From the cell containing the given text, extract its center point as (X, Y) coordinate. 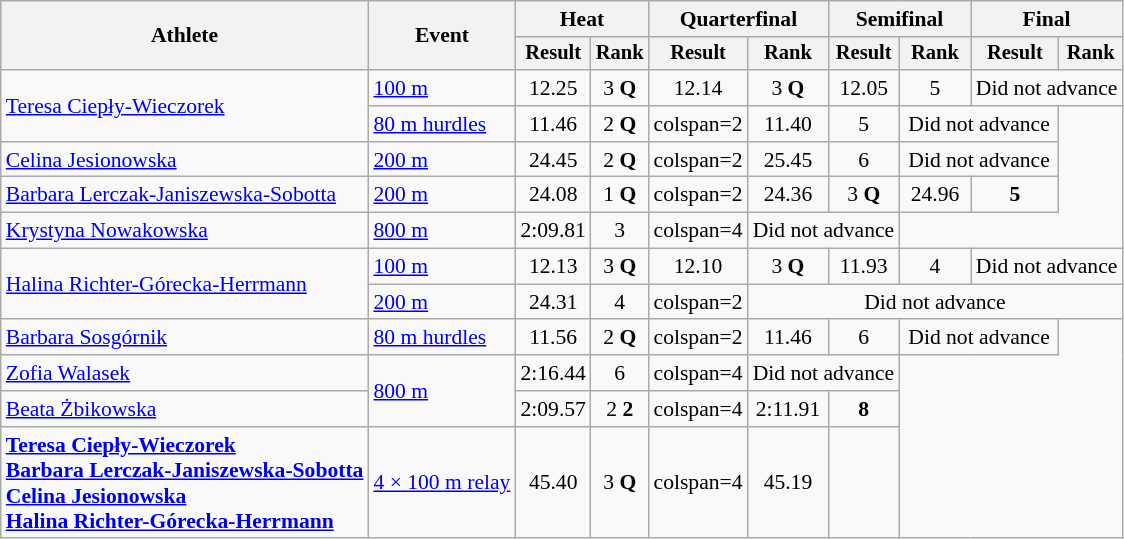
Final (1047, 19)
Beata Żbikowska (185, 409)
Event (442, 36)
Heat (582, 19)
12.10 (698, 267)
24.96 (935, 195)
Teresa Ciepły-Wieczorek (185, 106)
Semifinal (899, 19)
24.36 (788, 195)
24.08 (552, 195)
2 2 (620, 409)
4 × 100 m relay (442, 483)
3 (620, 231)
2:09.81 (552, 231)
12.25 (552, 88)
12.05 (864, 88)
Athlete (185, 36)
11.56 (552, 338)
12.14 (698, 88)
24.45 (552, 160)
2:09.57 (552, 409)
Barbara Sosgórnik (185, 338)
Zofia Walasek (185, 373)
45.40 (552, 483)
45.19 (788, 483)
24.31 (552, 302)
11.40 (788, 124)
8 (864, 409)
Halina Richter-Górecka-Herrmann (185, 284)
Celina Jesionowska (185, 160)
Teresa Ciepły-WieczorekBarbara Lerczak-Janiszewska-SobottaCelina JesionowskaHalina Richter-Górecka-Herrmann (185, 483)
Quarterfinal (739, 19)
Barbara Lerczak-Janiszewska-Sobotta (185, 195)
25.45 (788, 160)
1 Q (620, 195)
11.93 (864, 267)
2:16.44 (552, 373)
12.13 (552, 267)
2:11.91 (788, 409)
Krystyna Nowakowska (185, 231)
